Capture the cell that displays the provided text and extract its [x, y] central coordinate. 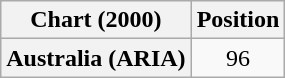
Chart (2000) [96, 20]
96 [238, 58]
Position [238, 20]
Australia (ARIA) [96, 58]
